From the cell containing the given text, extract its center point as [x, y] coordinate. 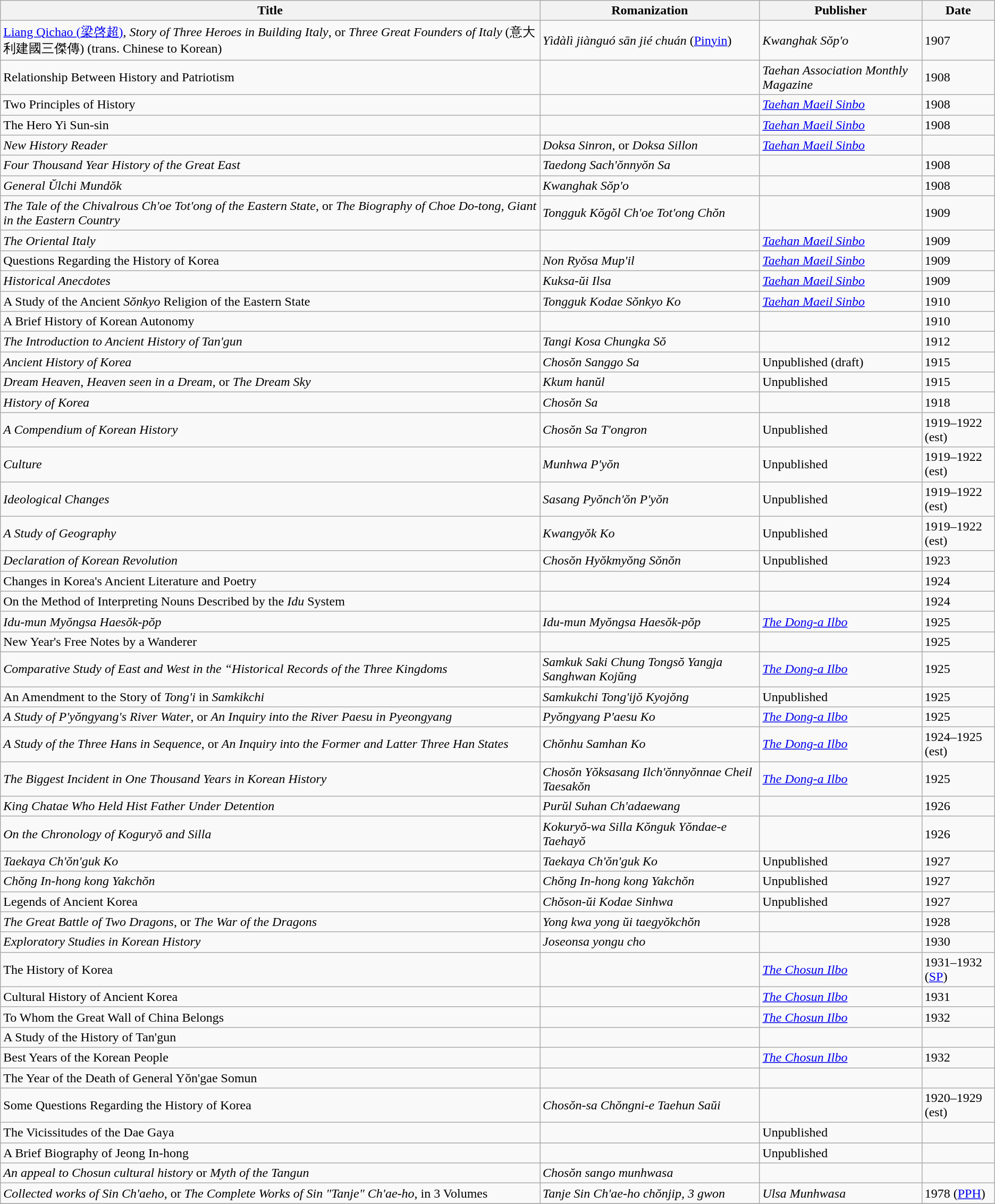
An Amendment to the Story of Tong'i in Samkikchi [270, 697]
Two Principles of History [270, 105]
1918 [958, 402]
Ideological Changes [270, 499]
Exploratory Studies in Korean History [270, 942]
An appeal to Chosun cultural history or Myth of the Tangun [270, 1173]
A Study of the Ancient Sŏnkyo Religion of the Eastern State [270, 301]
Chŏnhu Samhan Ko [650, 744]
1912 [958, 342]
Tongguk Kodae Sŏnkyo Ko [650, 301]
Liang Qichao (梁啓超), Story of Three Heroes in Building Italy, or Three Great Founders of Italy (意大利建國三傑傳) (trans. Chinese to Korean) [270, 40]
Kwangyŏk Ko [650, 534]
1907 [958, 40]
A Study of the History of Tan'gun [270, 1037]
Tongguk Kŏgŏl Ch'oe Tot'ong Chŏn [650, 213]
Samkukchi Tong'ijŏ Kyojŏng [650, 697]
The Oriental Italy [270, 240]
History of Korea [270, 402]
Chosŏn Hyŏkmyŏng Sŏnŏn [650, 561]
To Whom the Great Wall of China Belongs [270, 1017]
Questions Regarding the History of Korea [270, 260]
New Year's Free Notes by a Wanderer [270, 642]
Kkum hanŭl [650, 382]
1931–1932 (SP) [958, 970]
King Chatae Who Held Hist Father Under Detention [270, 806]
Tangi Kosa Chungka Sŏ [650, 342]
The Biggest Incident in One Thousand Years in Korean History [270, 779]
Kokuryŏ-wa Silla Kŏnguk Yŏndae-e Taehayŏ [650, 833]
A Study of Geography [270, 534]
A Brief History of Korean Autonomy [270, 322]
Best Years of the Korean People [270, 1057]
Four Thousand Year History of the Great East [270, 165]
1978 (PPH) [958, 1193]
Cultural History of Ancient Korea [270, 997]
Culture [270, 465]
Collected works of Sin Ch'aeho, or The Complete Works of Sin "Tanje" Ch'ae-ho, in 3 Volumes [270, 1193]
Chosŏn-sa Chŏngni-e Taehun Saŭi [650, 1106]
Historical Anecdotes [270, 281]
Pyŏngyang P'aesu Ko [650, 717]
1930 [958, 942]
Some Questions Regarding the History of Korea [270, 1106]
1923 [958, 561]
The Vicissitudes of the Dae Gaya [270, 1133]
On the Method of Interpreting Nouns Described by the Idu System [270, 601]
Romanization [650, 11]
Ulsa Munhwasa [841, 1193]
Chosŏn Yŏksasang Ilch'ŏnnyŏnnae Cheil Taesakŏn [650, 779]
Doksa Sinron, or Doksa Sillon [650, 145]
Taehan Association Monthly Magazine [841, 78]
Declaration of Korean Revolution [270, 561]
Chosŏn sango munhwasa [650, 1173]
1928 [958, 922]
Yong kwa yong ŭi taegyŏkchŏn [650, 922]
Sasang Pyŏnch'ŏn P'yŏn [650, 499]
Chosŏn Sa T'ongron [650, 430]
On the Chronology of Koguryŏ and Silla [270, 833]
Taedong Sach'ŏnnyŏn Sa [650, 165]
Kuksa-ŭi Ilsa [650, 281]
Chŏson-ŭi Kodae Sinhwa [650, 902]
A Study of the Three Hans in Sequence, or An Inquiry into the Former and Latter Three Han States [270, 744]
A Compendium of Korean History [270, 430]
General Ŭlchi Mundŏk [270, 186]
A Brief Biography of Jeong In-hong [270, 1153]
Samkuk Saki Chung Tongsŏ Yangja Sanghwan Kojŭng [650, 669]
The Introduction to Ancient History of Tan'gun [270, 342]
The Tale of the Chivalrous Ch'oe Tot'ong of the Eastern State, or The Biography of Choe Do-tong, Giant in the Eastern Country [270, 213]
Chosŏn Sa [650, 402]
The Great Battle of Two Dragons, or The War of the Dragons [270, 922]
The Hero Yi Sun-sin [270, 125]
Title [270, 11]
1920–1929 (est) [958, 1106]
Changes in Korea's Ancient Literature and Poetry [270, 581]
Legends of Ancient Korea [270, 902]
Tanje Sin Ch'ae-ho chŏnjip, 3 gwon [650, 1193]
Purŭl Suhan Ch'adaewang [650, 806]
Publisher [841, 11]
The History of Korea [270, 970]
Munhwa P'yŏn [650, 465]
Unpublished (draft) [841, 362]
Joseonsa yongu cho [650, 942]
Ancient History of Korea [270, 362]
1924–1925 (est) [958, 744]
Comparative Study of East and West in the “Historical Records of the Three Kingdoms [270, 669]
Yìdàlì jiànguó sān jié chuán (Pinyin) [650, 40]
Date [958, 11]
Chosŏn Sanggo Sa [650, 362]
The Year of the Death of General Yŏn'gae Somun [270, 1077]
Dream Heaven, Heaven seen in a Dream, or The Dream Sky [270, 382]
A Study of P'yŏngyang's River Water, or An Inquiry into the River Paesu in Pyeongyang [270, 717]
1931 [958, 997]
Non Ryŏsa Mup'il [650, 260]
New History Reader [270, 145]
Relationship Between History and Patriotism [270, 78]
